Provide the (X, Y) coordinate of the cell's center where the given text is located.  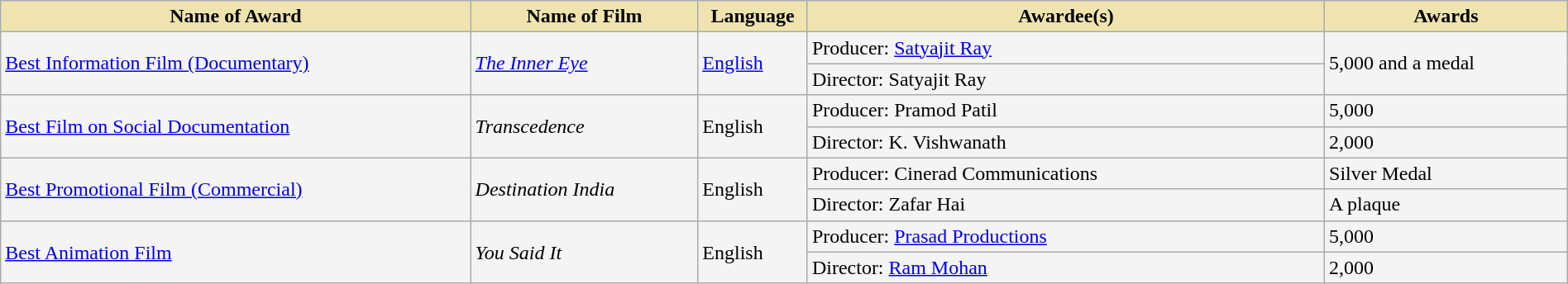
Name of Award (236, 17)
Silver Medal (1446, 173)
Best Information Film (Documentary) (236, 64)
Name of Film (584, 17)
5,000 and a medal (1446, 64)
You Said It (584, 252)
Director: K. Vishwanath (1065, 142)
A plaque (1446, 205)
Transcedence (584, 126)
Director: Zafar Hai (1065, 205)
Director: Ram Mohan (1065, 267)
The Inner Eye (584, 64)
Producer: Pramod Patil (1065, 111)
Best Film on Social Documentation (236, 126)
Awardee(s) (1065, 17)
Best Promotional Film (Commercial) (236, 189)
Language (753, 17)
Producer: Cinerad Communications (1065, 173)
Awards (1446, 17)
Producer: Prasad Productions (1065, 236)
Director: Satyajit Ray (1065, 79)
Best Animation Film (236, 252)
Producer: Satyajit Ray (1065, 48)
Destination India (584, 189)
